Locate the cell with the specified text and output its [X, Y] center coordinate. 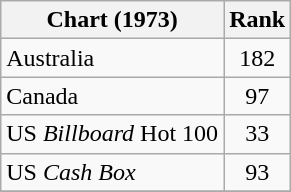
93 [258, 172]
Chart (1973) [112, 20]
Canada [112, 96]
US Cash Box [112, 172]
33 [258, 134]
Rank [258, 20]
US Billboard Hot 100 [112, 134]
Australia [112, 58]
97 [258, 96]
182 [258, 58]
